For the text-containing cell, return its midpoint in [X, Y] coordinate format. 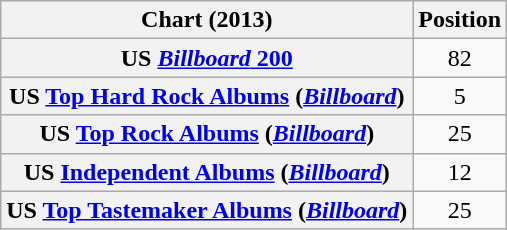
82 [460, 58]
US Top Rock Albums (Billboard) [207, 134]
US Top Tastemaker Albums (Billboard) [207, 210]
US Billboard 200 [207, 58]
5 [460, 96]
US Top Hard Rock Albums (Billboard) [207, 96]
Chart (2013) [207, 20]
12 [460, 172]
Position [460, 20]
US Independent Albums (Billboard) [207, 172]
